Scan for the cell matching the given text and deliver its [x, y] coordinate at center. 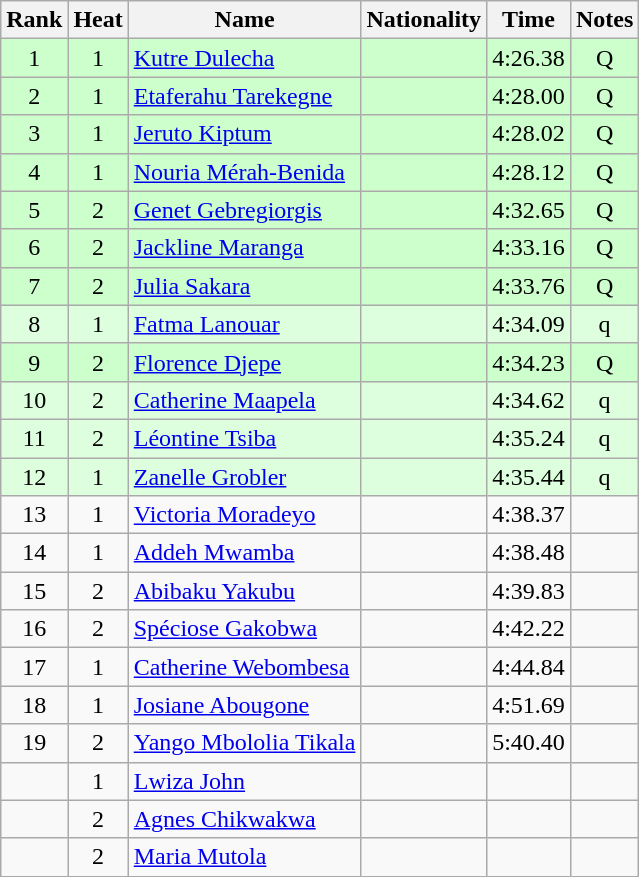
Time [529, 20]
3 [34, 134]
4:28.00 [529, 96]
5 [34, 210]
Abibaku Yakubu [244, 591]
18 [34, 705]
10 [34, 400]
7 [34, 286]
14 [34, 553]
12 [34, 477]
Notes [604, 20]
4:35.44 [529, 477]
4:33.76 [529, 286]
Julia Sakara [244, 286]
17 [34, 667]
4:38.48 [529, 553]
8 [34, 324]
Name [244, 20]
Jackline Maranga [244, 248]
4:26.38 [529, 58]
4 [34, 172]
Catherine Maapela [244, 400]
Etaferahu Tarekegne [244, 96]
4:34.09 [529, 324]
Fatma Lanouar [244, 324]
11 [34, 438]
Nationality [424, 20]
5:40.40 [529, 743]
Catherine Webombesa [244, 667]
Addeh Mwamba [244, 553]
4:51.69 [529, 705]
Zanelle Grobler [244, 477]
Rank [34, 20]
Florence Djepe [244, 362]
4:39.83 [529, 591]
4:35.24 [529, 438]
Kutre Dulecha [244, 58]
Spéciose Gakobwa [244, 629]
Josiane Abougone [244, 705]
Heat [98, 20]
19 [34, 743]
Victoria Moradeyo [244, 515]
6 [34, 248]
Agnes Chikwakwa [244, 819]
4:38.37 [529, 515]
13 [34, 515]
4:42.22 [529, 629]
Léontine Tsiba [244, 438]
4:44.84 [529, 667]
Jeruto Kiptum [244, 134]
4:32.65 [529, 210]
Genet Gebregiorgis [244, 210]
Yango Mbololia Tikala [244, 743]
4:28.02 [529, 134]
9 [34, 362]
Nouria Mérah-Benida [244, 172]
4:28.12 [529, 172]
Lwiza John [244, 781]
16 [34, 629]
15 [34, 591]
Maria Mutola [244, 857]
4:34.62 [529, 400]
4:33.16 [529, 248]
4:34.23 [529, 362]
